From the cell containing the given text, extract its center point as [x, y] coordinate. 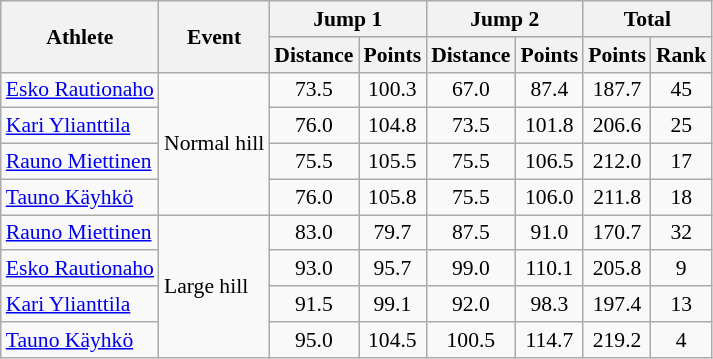
17 [682, 162]
83.0 [314, 233]
Normal hill [214, 143]
197.4 [617, 304]
106.5 [549, 162]
95.7 [392, 269]
99.1 [392, 304]
93.0 [314, 269]
187.7 [617, 90]
79.7 [392, 233]
Total [647, 19]
206.6 [617, 126]
100.3 [392, 90]
Jump 2 [504, 19]
87.5 [470, 233]
Rank [682, 55]
91.0 [549, 233]
18 [682, 197]
92.0 [470, 304]
212.0 [617, 162]
205.8 [617, 269]
Large hill [214, 286]
106.0 [549, 197]
Event [214, 36]
95.0 [314, 340]
104.8 [392, 126]
114.7 [549, 340]
219.2 [617, 340]
99.0 [470, 269]
104.5 [392, 340]
67.0 [470, 90]
105.8 [392, 197]
170.7 [617, 233]
211.8 [617, 197]
45 [682, 90]
25 [682, 126]
87.4 [549, 90]
Jump 1 [348, 19]
110.1 [549, 269]
32 [682, 233]
9 [682, 269]
4 [682, 340]
105.5 [392, 162]
13 [682, 304]
100.5 [470, 340]
Athlete [80, 36]
98.3 [549, 304]
91.5 [314, 304]
101.8 [549, 126]
